Identify which cell holds the provided text, then report its [X, Y] central coordinate. 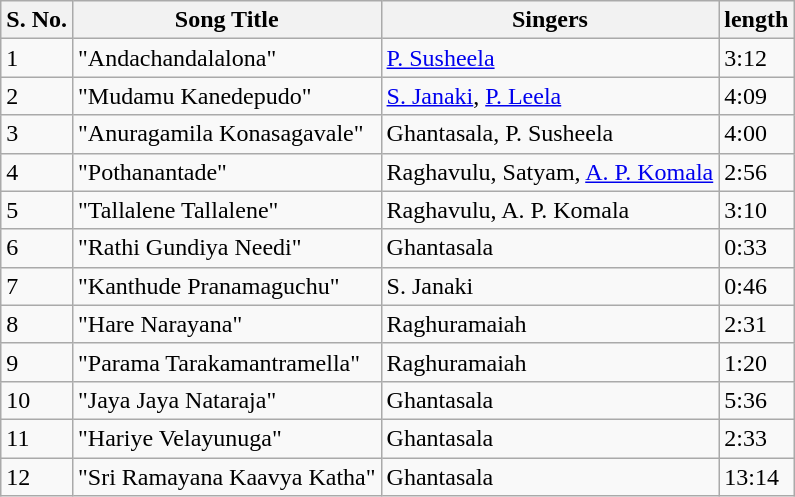
3:10 [756, 210]
"Mudamu Kanedepudo" [226, 96]
0:46 [756, 286]
Singers [550, 20]
Song Title [226, 20]
"Kanthude Pranamaguchu" [226, 286]
8 [37, 324]
3:12 [756, 58]
4:00 [756, 134]
6 [37, 248]
0:33 [756, 248]
4:09 [756, 96]
length [756, 20]
2 [37, 96]
12 [37, 477]
"Sri Ramayana Kaavya Katha" [226, 477]
S. Janaki [550, 286]
4 [37, 172]
2:56 [756, 172]
S. No. [37, 20]
10 [37, 400]
3 [37, 134]
Raghavulu, A. P. Komala [550, 210]
"Hariye Velayunuga" [226, 438]
Raghavulu, Satyam, A. P. Komala [550, 172]
1:20 [756, 362]
5 [37, 210]
S. Janaki, P. Leela [550, 96]
2:33 [756, 438]
"Tallalene Tallalene" [226, 210]
11 [37, 438]
"Anuragamila Konasagavale" [226, 134]
13:14 [756, 477]
"Hare Narayana" [226, 324]
9 [37, 362]
7 [37, 286]
5:36 [756, 400]
"Rathi Gundiya Needi" [226, 248]
1 [37, 58]
"Parama Tarakamantramella" [226, 362]
Ghantasala, P. Susheela [550, 134]
"Andachandalalona" [226, 58]
"Jaya Jaya Nataraja" [226, 400]
"Pothanantade" [226, 172]
P. Susheela [550, 58]
2:31 [756, 324]
